From the cell containing the given text, extract its center point as [x, y] coordinate. 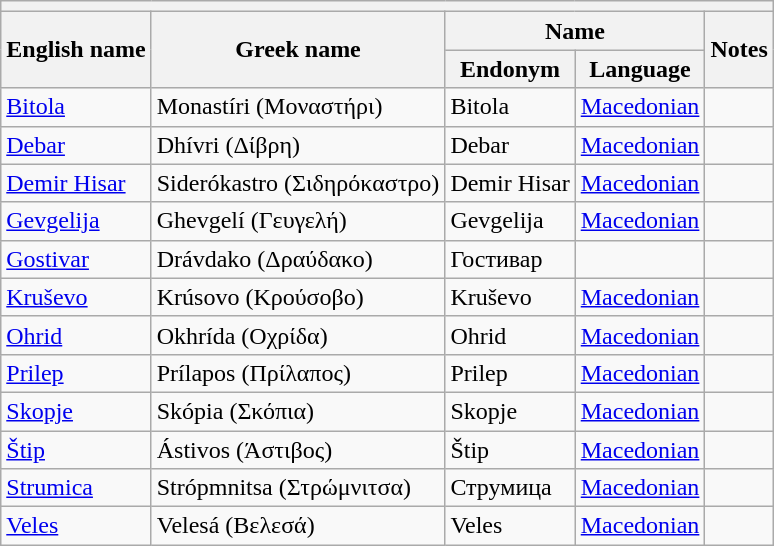
Skópia (Σκόπια) [298, 411]
Ghevgelí (Γευγελή) [298, 221]
Dhívri (Δίβρη) [298, 145]
Name [575, 31]
Strópmnitsa (Στρώμνιτσα) [298, 488]
Monastíri (Μοναστήρι) [298, 107]
Струмица [510, 488]
Strumica [76, 488]
Ástivos (Άστιβος) [298, 449]
Gostivar [76, 259]
Prílapos (Πρίλαπος) [298, 373]
Greek name [298, 50]
Language [640, 69]
Гостивар [510, 259]
Notes [739, 50]
English name [76, 50]
Siderókastro (Σιδηρόκαστρο) [298, 183]
Endonym [510, 69]
Krúsovo (Κρούσοβο) [298, 297]
Velesá (Βελεσά) [298, 526]
Okhrída (Οχρίδα) [298, 335]
Drávdako (Δραύδακο) [298, 259]
